Provide the [X, Y] coordinate of the cell's center where the given text is located.  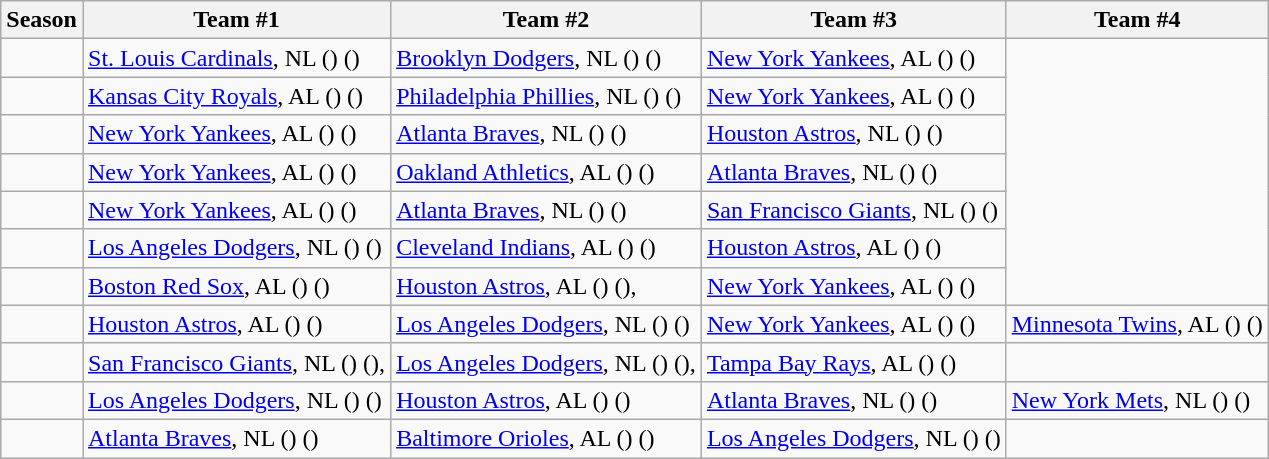
Cleveland Indians, AL () () [546, 248]
San Francisco Giants, NL () (), [236, 362]
Philadelphia Phillies, NL () () [546, 96]
Team #1 [236, 20]
Team #4 [1137, 20]
New York Mets, NL () () [1137, 400]
Houston Astros, NL () () [854, 134]
Minnesota Twins, AL () () [1137, 324]
St. Louis Cardinals, NL () () [236, 58]
Los Angeles Dodgers, NL () (), [546, 362]
San Francisco Giants, NL () () [854, 210]
Brooklyn Dodgers, NL () () [546, 58]
Team #3 [854, 20]
Kansas City Royals, AL () () [236, 96]
Season [42, 20]
Boston Red Sox, AL () () [236, 286]
Tampa Bay Rays, AL () () [854, 362]
Team #2 [546, 20]
Oakland Athletics, AL () () [546, 172]
Baltimore Orioles, AL () () [546, 438]
Houston Astros, AL () (), [546, 286]
